Detect which cell encompasses the target text, then output its (X, Y) center coordinate. 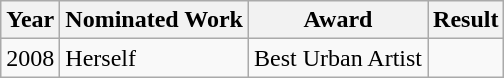
Nominated Work (154, 20)
Herself (154, 58)
Year (30, 20)
2008 (30, 58)
Award (338, 20)
Result (466, 20)
Best Urban Artist (338, 58)
